Find where the given text appears and provide that cell's center as (x, y) coordinate. 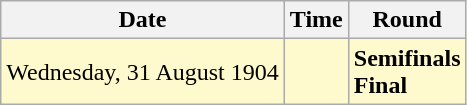
Wednesday, 31 August 1904 (143, 72)
Time (316, 20)
SemifinalsFinal (407, 72)
Date (143, 20)
Round (407, 20)
